Search for the cell housing the specified text and yield its (x, y) center coordinate. 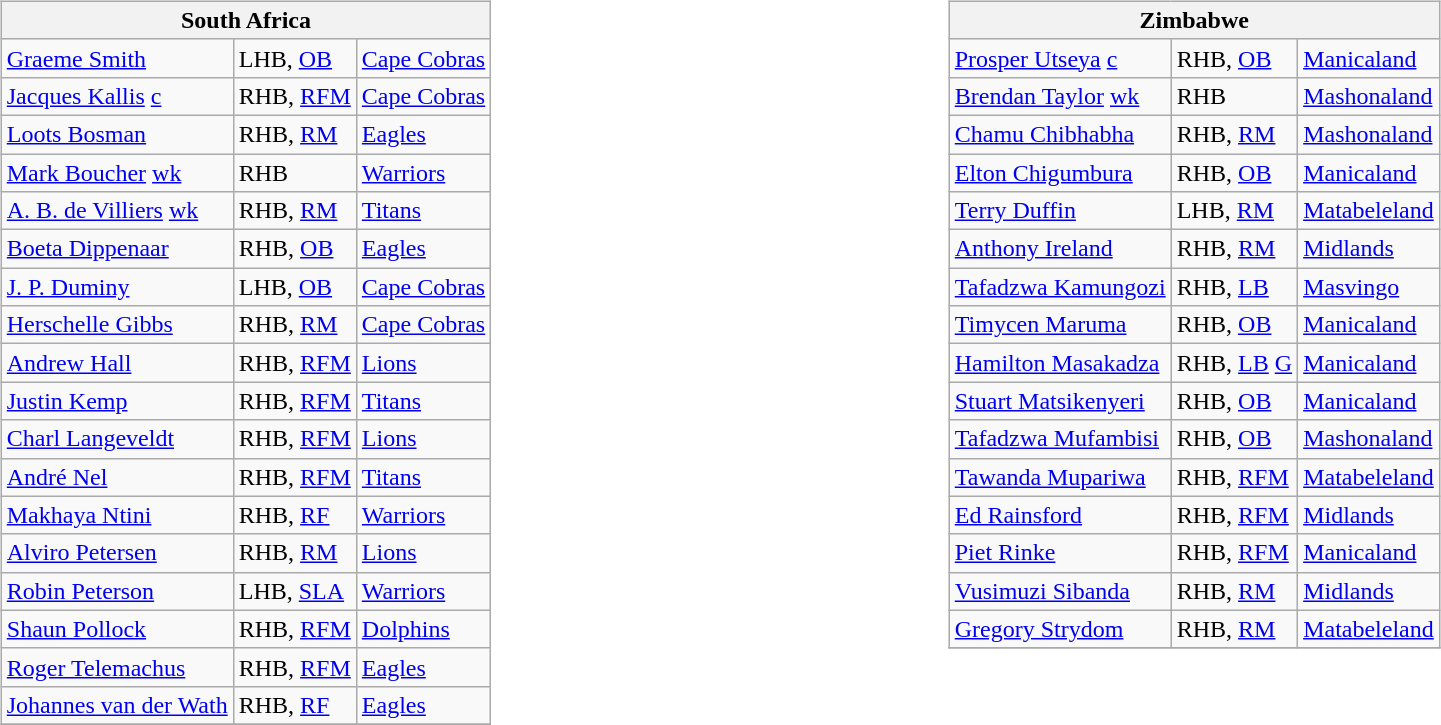
J. P. Duminy (117, 287)
Tawanda Mupariwa (1060, 477)
Tafadzwa Mufambisi (1060, 439)
Tafadzwa Kamungozi (1060, 287)
Masvingo (1369, 287)
Anthony Ireland (1060, 249)
Prosper Utseya c (1060, 58)
Johannes van der Wath (117, 705)
Timycen Maruma (1060, 325)
Robin Peterson (117, 591)
LHB, SLA (294, 591)
Mark Boucher wk (117, 173)
Charl Langeveldt (117, 439)
RHB, LB G (1234, 363)
Zimbabwe (1194, 20)
LHB, RM (1234, 211)
Andrew Hall (117, 363)
Boeta Dippenaar (117, 249)
Elton Chigumbura (1060, 173)
Vusimuzi Sibanda (1060, 591)
Loots Bosman (117, 134)
Justin Kemp (117, 401)
South Africa (246, 20)
Chamu Chibhabha (1060, 134)
Dolphins (423, 629)
Roger Telemachus (117, 667)
Alviro Petersen (117, 553)
Makhaya Ntini (117, 515)
Hamilton Masakadza (1060, 363)
Terry Duffin (1060, 211)
Brendan Taylor wk (1060, 96)
Gregory Strydom (1060, 629)
Stuart Matsikenyeri (1060, 401)
André Nel (117, 477)
A. B. de Villiers wk (117, 211)
Graeme Smith (117, 58)
Piet Rinke (1060, 553)
Shaun Pollock (117, 629)
RHB, LB (1234, 287)
Jacques Kallis c (117, 96)
Ed Rainsford (1060, 515)
Herschelle Gibbs (117, 325)
